Output the (X, Y) coordinate of the center of the cell containing the given text.  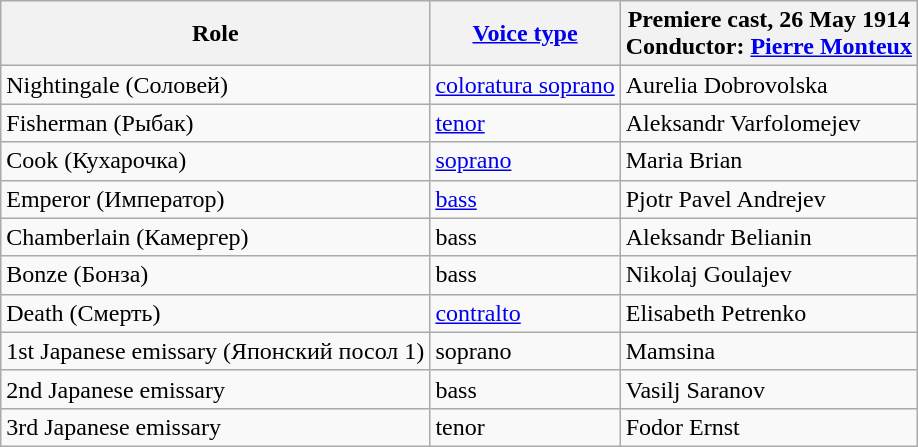
Aleksandr Varfolomejev (768, 123)
Aurelia Dobrovolska (768, 85)
Emperor (Император) (216, 199)
Nightingale (Соловей) (216, 85)
Vasilj Saranov (768, 389)
Pjotr Pavel Andrejev (768, 199)
Mamsina (768, 351)
Elisabeth Petrenko (768, 313)
Aleksandr Belianin (768, 237)
Fisherman (Рыбак) (216, 123)
Role (216, 34)
Nikolaj Goulajev (768, 275)
Death (Смерть) (216, 313)
Fodor Ernst (768, 427)
Chamberlain (Камергер) (216, 237)
Voice type (525, 34)
Premiere cast, 26 May 1914Conductor: Pierre Monteux (768, 34)
2nd Japanese emissary (216, 389)
Maria Brian (768, 161)
Bonze (Бонза) (216, 275)
1st Japanese emissary (Японский посол 1) (216, 351)
3rd Japanese emissary (216, 427)
contralto (525, 313)
Cook (Кухарочка) (216, 161)
coloratura soprano (525, 85)
